For the text-containing cell, return its midpoint in (X, Y) coordinate format. 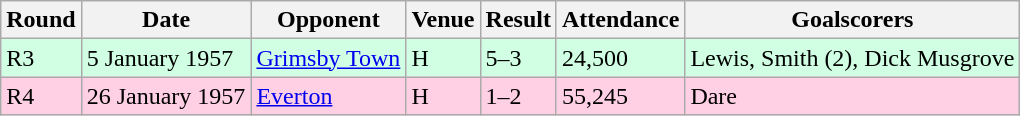
Result (518, 20)
Grimsby Town (328, 58)
R3 (41, 58)
Everton (328, 96)
Venue (443, 20)
Attendance (620, 20)
Opponent (328, 20)
Goalscorers (852, 20)
26 January 1957 (166, 96)
55,245 (620, 96)
1–2 (518, 96)
5 January 1957 (166, 58)
Lewis, Smith (2), Dick Musgrove (852, 58)
5–3 (518, 58)
Date (166, 20)
Dare (852, 96)
Round (41, 20)
24,500 (620, 58)
R4 (41, 96)
